Locate the cell with the specified text and output its (X, Y) center coordinate. 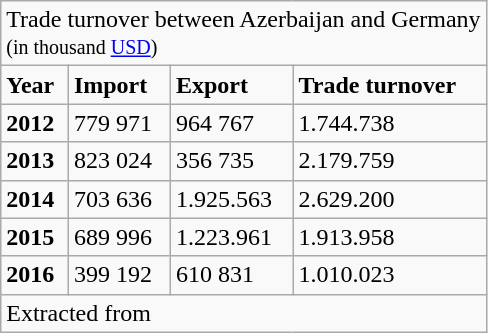
703 636 (119, 199)
689 996 (119, 237)
964 767 (232, 123)
399 192 (119, 275)
2.629.200 (390, 199)
Trade turnover between Azerbaijan and Germany(in thousand USD) (244, 34)
2014 (35, 199)
Extracted from (244, 313)
2013 (35, 161)
1.744.738 (390, 123)
2.179.759 (390, 161)
Export (232, 85)
2016 (35, 275)
610 831 (232, 275)
Trade turnover (390, 85)
1.010.023 (390, 275)
Year (35, 85)
Import (119, 85)
356 735 (232, 161)
1.913.958 (390, 237)
1.925.563 (232, 199)
779 971 (119, 123)
823 024 (119, 161)
2012 (35, 123)
1.223.961 (232, 237)
2015 (35, 237)
